Return the [x, y] coordinate for the center point of the cell that contains the specified text.  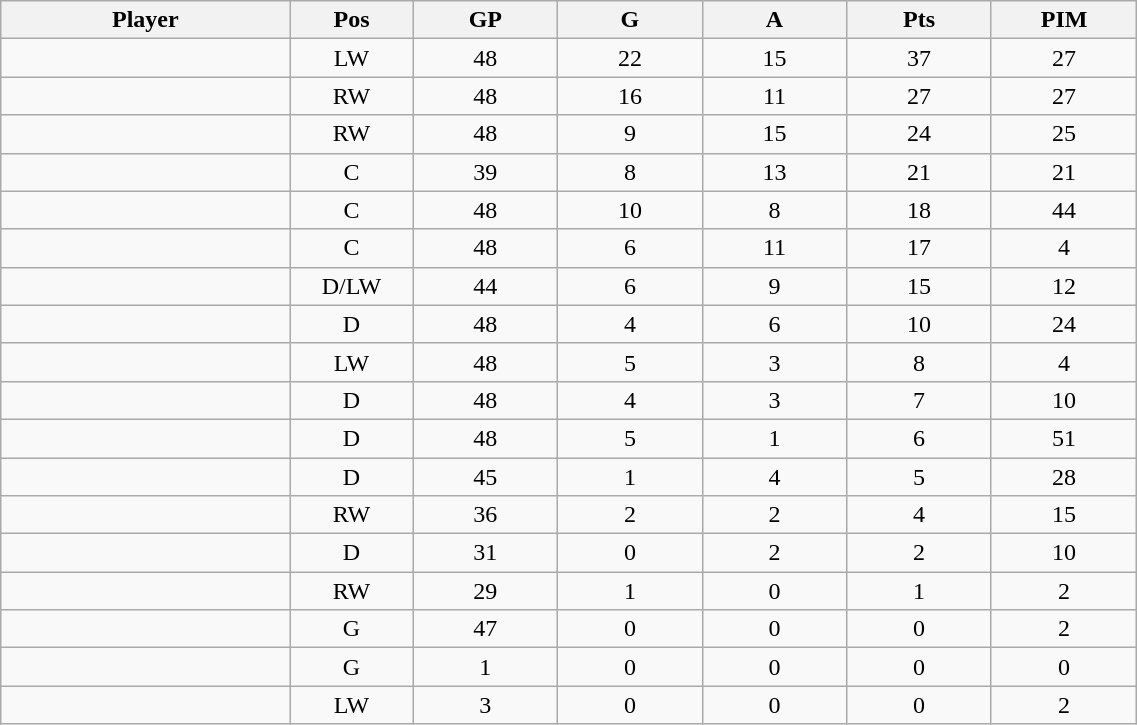
18 [920, 210]
D/LW [352, 286]
GP [486, 20]
Pts [920, 20]
13 [774, 172]
16 [630, 96]
12 [1064, 286]
22 [630, 58]
45 [486, 477]
47 [486, 629]
PIM [1064, 20]
39 [486, 172]
36 [486, 515]
31 [486, 553]
29 [486, 591]
A [774, 20]
17 [920, 248]
Player [146, 20]
7 [920, 400]
51 [1064, 438]
Pos [352, 20]
28 [1064, 477]
25 [1064, 134]
37 [920, 58]
